From the cell containing the given text, extract its center point as (X, Y) coordinate. 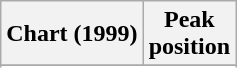
Peakposition (189, 34)
Chart (1999) (72, 34)
